Provide the (x, y) coordinate of the cell's center where the given text is located.  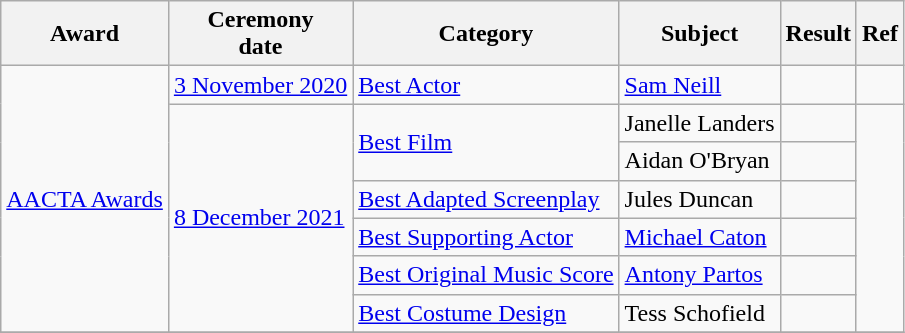
Award (85, 34)
Antony Partos (700, 275)
Result (818, 34)
Tess Schofield (700, 313)
Best Original Music Score (486, 275)
Michael Caton (700, 237)
Best Film (486, 142)
Best Costume Design (486, 313)
AACTA Awards (85, 199)
3 November 2020 (260, 85)
Best Actor (486, 85)
Ceremonydate (260, 34)
Subject (700, 34)
Category (486, 34)
Jules Duncan (700, 199)
Ref (880, 34)
Janelle Landers (700, 123)
Sam Neill (700, 85)
Best Supporting Actor (486, 237)
Aidan O'Bryan (700, 161)
8 December 2021 (260, 218)
Best Adapted Screenplay (486, 199)
